Detect which cell encompasses the target text, then output its [X, Y] center coordinate. 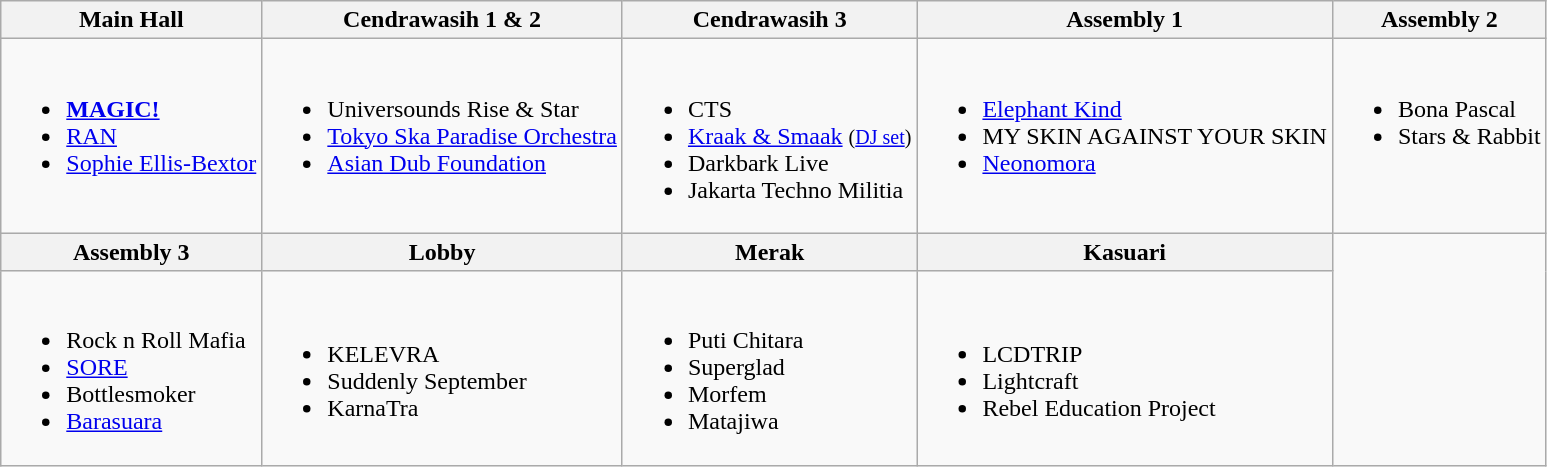
Assembly 2 [1439, 20]
Assembly 3 [132, 252]
Cendrawasih 1 & 2 [442, 20]
Cendrawasih 3 [769, 20]
MAGIC!RANSophie Ellis-Bextor [132, 136]
Merak [769, 252]
LCDTRIPLightcraftRebel Education Project [1125, 368]
Elephant KindMY SKIN AGAINST YOUR SKINNeonomora [1125, 136]
KELEVRASuddenly SeptemberKarnaTra [442, 368]
Puti ChitaraSupergladMorfemMatajiwa [769, 368]
Assembly 1 [1125, 20]
Universounds Rise & StarTokyo Ska Paradise OrchestraAsian Dub Foundation [442, 136]
Bona PascalStars & Rabbit [1439, 136]
CTSKraak & Smaak (DJ set)Darkbark LiveJakarta Techno Militia [769, 136]
Main Hall [132, 20]
Kasuari [1125, 252]
Lobby [442, 252]
Rock n Roll MafiaSOREBottlesmokerBarasuara [132, 368]
